Pinpoint the cell where the given text exists, returning its [x, y] midpoint coordinate. 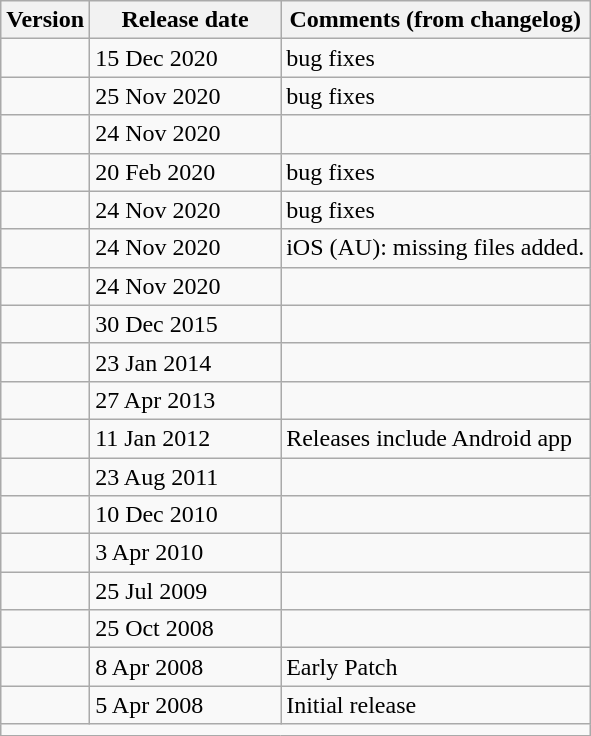
23 Jan 2014 [186, 362]
30 Dec 2015 [186, 324]
25 Nov 2020 [186, 96]
Version [46, 20]
11 Jan 2012 [186, 438]
Release date [186, 20]
Early Patch [436, 667]
27 Apr 2013 [186, 400]
3 Apr 2010 [186, 553]
5 Apr 2008 [186, 705]
Comments (from changelog) [436, 20]
Initial release [436, 705]
Releases include Android app [436, 438]
iOS (AU): missing files added. [436, 248]
15 Dec 2020 [186, 58]
25 Oct 2008 [186, 629]
10 Dec 2010 [186, 515]
23 Aug 2011 [186, 477]
20 Feb 2020 [186, 172]
25 Jul 2009 [186, 591]
8 Apr 2008 [186, 667]
